Locate the cell with the specified text and output its [X, Y] center coordinate. 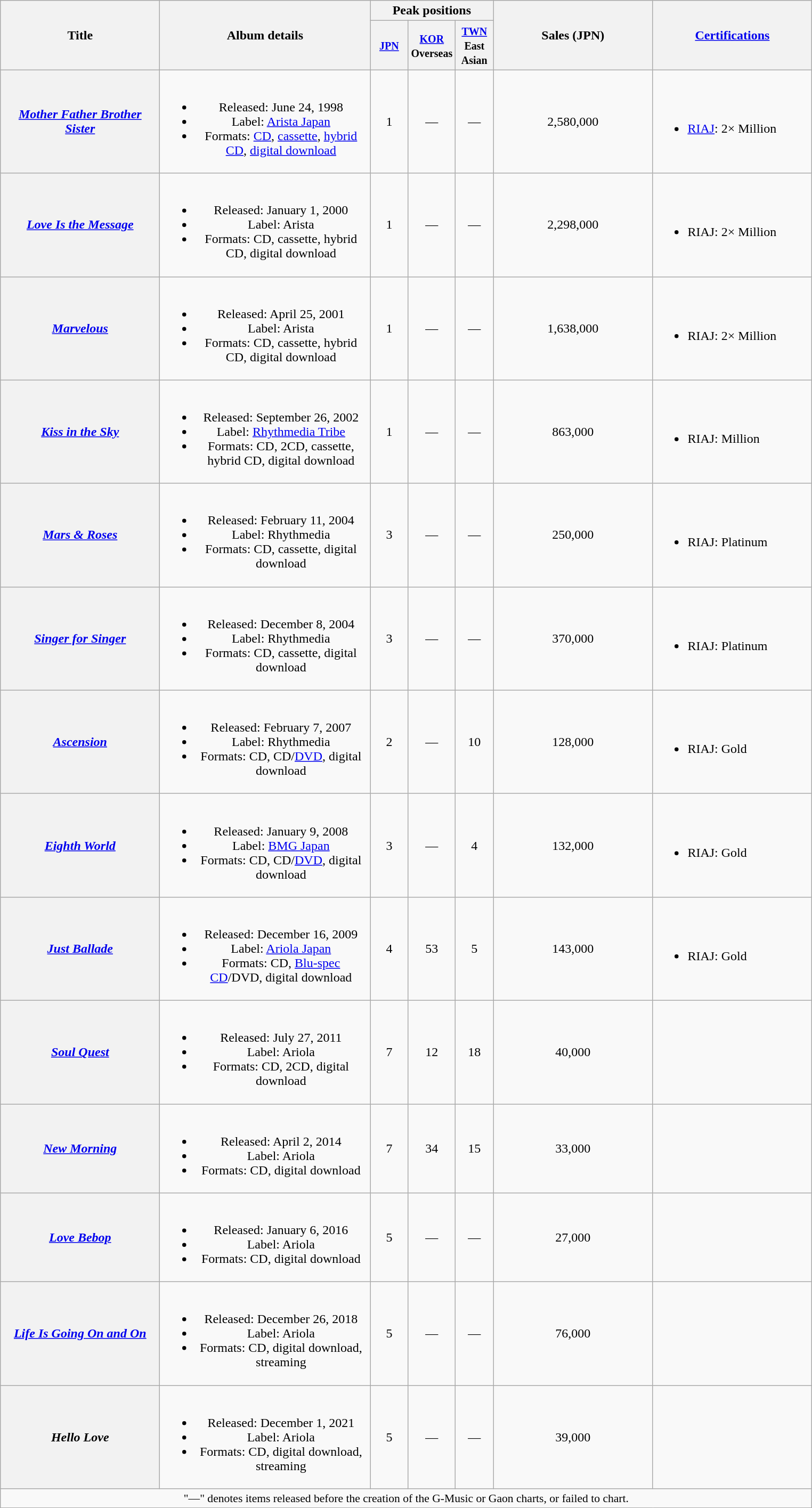
KOROverseas [432, 45]
Certifications [732, 35]
Kiss in the Sky [80, 432]
Released: April 2, 2014Label: AriolaFormats: CD, digital download [265, 1149]
Peak positions [432, 11]
Released: April 25, 2001Label: AristaFormats: CD, cassette, hybrid CD, digital download [265, 328]
2,580,000 [573, 121]
250,000 [573, 535]
Released: December 26, 2018Label: AriolaFormats: CD, digital download, streaming [265, 1334]
New Morning [80, 1149]
34 [432, 1149]
Released: December 8, 2004Label: RhythmediaFormats: CD, cassette, digital download [265, 638]
Released: December 16, 2009Label: Ariola JapanFormats: CD, Blu-spec CD/DVD, digital download [265, 948]
Mars & Roses [80, 535]
39,000 [573, 1437]
132,000 [573, 845]
Sales (JPN) [573, 35]
Released: June 24, 1998Label: Arista JapanFormats: CD, cassette, hybrid CD, digital download [265, 121]
JPN [389, 45]
Released: July 27, 2011Label: AriolaFormats: CD, 2CD, digital download [265, 1052]
370,000 [573, 638]
27,000 [573, 1237]
Title [80, 35]
Released: February 11, 2004Label: RhythmediaFormats: CD, cassette, digital download [265, 535]
Life Is Going On and On [80, 1334]
Released: January 9, 2008Label: BMG JapanFormats: CD, CD/DVD, digital download [265, 845]
76,000 [573, 1334]
Ascension [80, 742]
Released: January 6, 2016Label: AriolaFormats: CD, digital download [265, 1237]
Released: December 1, 2021Label: AriolaFormats: CD, digital download, streaming [265, 1437]
2 [389, 742]
143,000 [573, 948]
863,000 [573, 432]
Just Ballade [80, 948]
128,000 [573, 742]
RIAJ: Million [732, 432]
2,298,000 [573, 225]
10 [474, 742]
Eighth World [80, 845]
Released: February 7, 2007Label: RhythmediaFormats: CD, CD/DVD, digital download [265, 742]
1,638,000 [573, 328]
Love Bebop [80, 1237]
"—" denotes items released before the creation of the G-Music or Gaon charts, or failed to chart. [406, 1498]
Mother Father Brother Sister [80, 121]
Released: January 1, 2000Label: AristaFormats: CD, cassette, hybrid CD, digital download [265, 225]
Album details [265, 35]
Singer for Singer [80, 638]
53 [432, 948]
Marvelous [80, 328]
15 [474, 1149]
Soul Quest [80, 1052]
18 [474, 1052]
Hello Love [80, 1437]
33,000 [573, 1149]
Love Is the Message [80, 225]
TWN East Asian [474, 45]
40,000 [573, 1052]
Released: September 26, 2002Label: Rhythmedia TribeFormats: CD, 2CD, cassette, hybrid CD, digital download [265, 432]
12 [432, 1052]
